Return the (x, y) coordinate for the center point of the cell that contains the specified text.  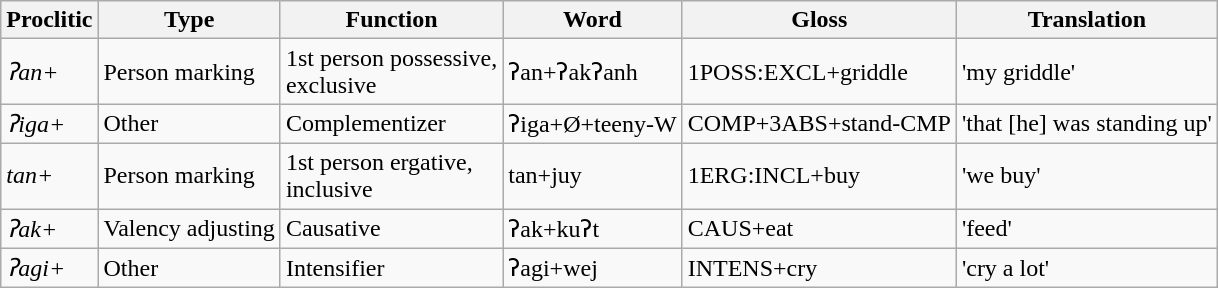
Word (592, 20)
Function (391, 20)
1POSS:EXCL+griddle (819, 72)
Gloss (819, 20)
ʔiga+Ø+teeny-W (592, 124)
Intensifier (391, 268)
1ERG:INCL+buy (819, 176)
'we buy' (1086, 176)
Proclitic (50, 20)
Valency adjusting (189, 228)
Causative (391, 228)
'cry a lot' (1086, 268)
INTENS+cry (819, 268)
ʔiga+ (50, 124)
1st person possessive,exclusive (391, 72)
CAUS+eat (819, 228)
ʔak+kuʔt (592, 228)
Translation (1086, 20)
'feed' (1086, 228)
ʔagi+wej (592, 268)
'my griddle' (1086, 72)
Complementizer (391, 124)
1st person ergative,inclusive (391, 176)
Type (189, 20)
tan+juy (592, 176)
'that [he] was standing up' (1086, 124)
ʔan+ (50, 72)
ʔagi+ (50, 268)
COMP+3ABS+stand-CMP (819, 124)
ʔak+ (50, 228)
ʔan+ʔakʔanh (592, 72)
tan+ (50, 176)
